Extract the [x, y] coordinate from the center of the cell holding the provided text.  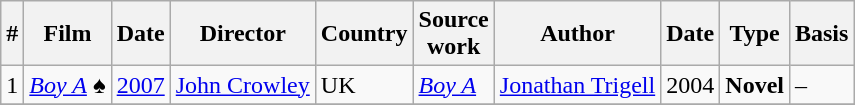
Sourcework [454, 34]
2004 [690, 85]
1 [12, 85]
Boy A ♠ [68, 85]
Author [577, 34]
UK [364, 85]
Type [755, 34]
Country [364, 34]
Boy A [454, 85]
2007 [140, 85]
John Crowley [242, 85]
– [821, 85]
Novel [755, 85]
Director [242, 34]
Basis [821, 34]
Film [68, 34]
# [12, 34]
Jonathan Trigell [577, 85]
